Locate the cell with the specified text and output its (X, Y) center coordinate. 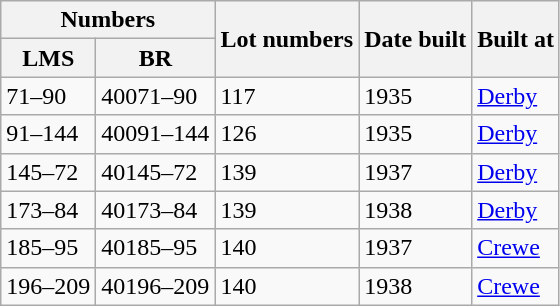
173–84 (48, 210)
126 (287, 134)
BR (156, 58)
Date built (416, 39)
71–90 (48, 96)
91–144 (48, 134)
LMS (48, 58)
196–209 (48, 286)
145–72 (48, 172)
40071–90 (156, 96)
185–95 (48, 248)
40173–84 (156, 210)
117 (287, 96)
Built at (516, 39)
40196–209 (156, 286)
Numbers (108, 20)
40185–95 (156, 248)
Lot numbers (287, 39)
40145–72 (156, 172)
40091–144 (156, 134)
